Search for the cell housing the specified text and yield its [X, Y] center coordinate. 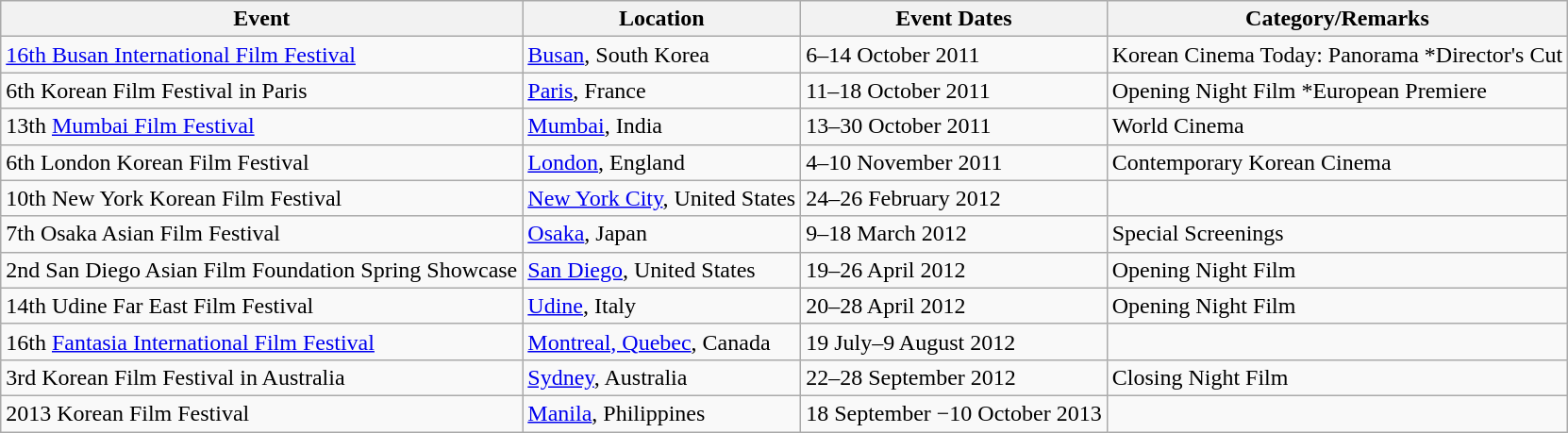
19–26 April 2012 [955, 270]
Korean Cinema Today: Panorama *Director's Cut [1337, 55]
18 September −10 October 2013 [955, 413]
Udine, Italy [662, 306]
4–10 November 2011 [955, 162]
New York City, United States [662, 198]
Event [262, 19]
Contemporary Korean Cinema [1337, 162]
Osaka, Japan [662, 234]
16th Fantasia International Film Festival [262, 341]
World Cinema [1337, 126]
Closing Night Film [1337, 377]
6–14 October 2011 [955, 55]
9–18 March 2012 [955, 234]
13th Mumbai Film Festival [262, 126]
Montreal, Quebec, Canada [662, 341]
7th Osaka Asian Film Festival [262, 234]
10th New York Korean Film Festival [262, 198]
19 July–9 August 2012 [955, 341]
20–28 April 2012 [955, 306]
11–18 October 2011 [955, 91]
San Diego, United States [662, 270]
Paris, France [662, 91]
14th Udine Far East Film Festival [262, 306]
6th London Korean Film Festival [262, 162]
Special Screenings [1337, 234]
24–26 February 2012 [955, 198]
Manila, Philippines [662, 413]
London, England [662, 162]
Sydney, Australia [662, 377]
Location [662, 19]
Opening Night Film *European Premiere [1337, 91]
22–28 September 2012 [955, 377]
13–30 October 2011 [955, 126]
Busan, South Korea [662, 55]
2nd San Diego Asian Film Foundation Spring Showcase [262, 270]
Event Dates [955, 19]
Mumbai, India [662, 126]
Category/Remarks [1337, 19]
16th Busan International Film Festival [262, 55]
2013 Korean Film Festival [262, 413]
3rd Korean Film Festival in Australia [262, 377]
6th Korean Film Festival in Paris [262, 91]
